Extract the (x, y) coordinate from the center of the cell holding the provided text.  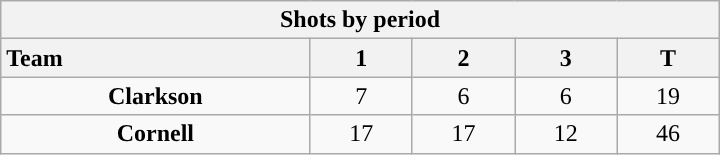
3 (566, 58)
2 (463, 58)
Clarkson (156, 96)
Shots by period (360, 20)
12 (566, 134)
Team (156, 58)
7 (361, 96)
T (668, 58)
46 (668, 134)
Cornell (156, 134)
19 (668, 96)
1 (361, 58)
